Scan for the cell matching the given text and deliver its [X, Y] coordinate at center. 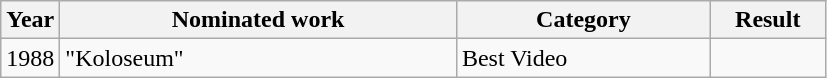
Year [30, 20]
Nominated work [258, 20]
Category [583, 20]
Best Video [583, 58]
"Koloseum" [258, 58]
Result [768, 20]
1988 [30, 58]
